Identify which cell holds the provided text, then report its (X, Y) central coordinate. 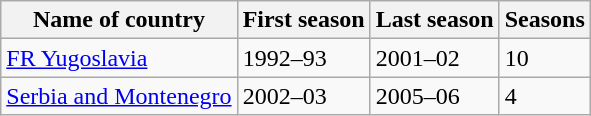
FR Yugoslavia (119, 58)
2001–02 (434, 58)
Last season (434, 20)
2002–03 (304, 96)
First season (304, 20)
4 (544, 96)
1992–93 (304, 58)
Name of country (119, 20)
Serbia and Montenegro (119, 96)
Seasons (544, 20)
10 (544, 58)
2005–06 (434, 96)
